Capture the cell that displays the provided text and extract its [x, y] central coordinate. 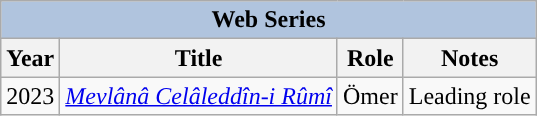
Year [30, 58]
Web Series [268, 20]
Role [370, 58]
Mevlânâ Celâleddîn-i Rûmî [199, 96]
Title [199, 58]
Leading role [470, 96]
Ömer [370, 96]
2023 [30, 96]
Notes [470, 58]
